Extract the [x, y] coordinate from the center of the cell holding the provided text.  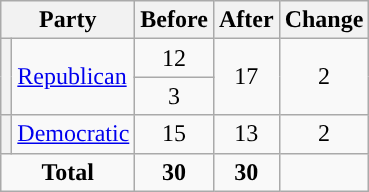
After [246, 20]
13 [246, 134]
Total [68, 172]
17 [246, 77]
15 [174, 134]
3 [174, 96]
12 [174, 58]
Democratic [74, 134]
Before [174, 20]
Republican [74, 77]
Party [68, 20]
Change [324, 20]
